Return the (x, y) coordinate for the center point of the cell that contains the specified text.  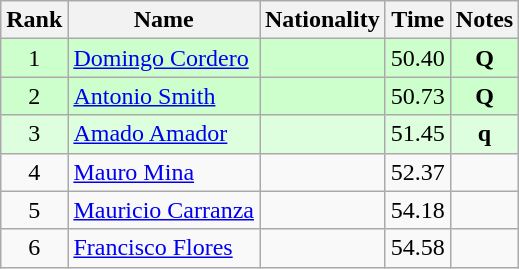
50.73 (418, 96)
Mauro Mina (164, 172)
Antonio Smith (164, 96)
6 (34, 248)
Rank (34, 20)
5 (34, 210)
54.58 (418, 248)
50.40 (418, 58)
Time (418, 20)
4 (34, 172)
Francisco Flores (164, 248)
54.18 (418, 210)
52.37 (418, 172)
Name (164, 20)
Notes (484, 20)
Nationality (323, 20)
Domingo Cordero (164, 58)
Amado Amador (164, 134)
q (484, 134)
1 (34, 58)
2 (34, 96)
Mauricio Carranza (164, 210)
51.45 (418, 134)
3 (34, 134)
